Determine the [x, y] coordinate at the center of the cell enclosing the given text.  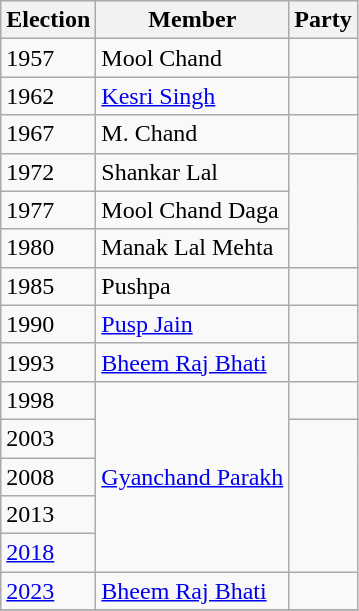
1957 [48, 58]
1985 [48, 286]
Member [192, 20]
1967 [48, 134]
2023 [48, 591]
1972 [48, 172]
Gyanchand Parakh [192, 476]
Shankar Lal [192, 172]
2003 [48, 438]
1962 [48, 96]
1993 [48, 362]
M. Chand [192, 134]
2008 [48, 477]
1977 [48, 210]
Mool Chand Daga [192, 210]
1980 [48, 248]
Party [323, 20]
1990 [48, 324]
1998 [48, 400]
Pushpa [192, 286]
Mool Chand [192, 58]
Kesri Singh [192, 96]
2013 [48, 515]
Manak Lal Mehta [192, 248]
Election [48, 20]
2018 [48, 553]
Pusp Jain [192, 324]
